Scan for the cell matching the given text and deliver its [X, Y] coordinate at center. 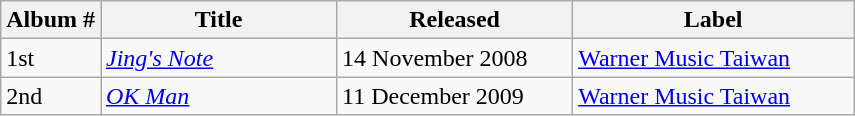
11 December 2009 [455, 96]
Album # [51, 20]
2nd [51, 96]
Released [455, 20]
OK Man [218, 96]
Jing's Note [218, 58]
14 November 2008 [455, 58]
Title [218, 20]
Label [714, 20]
1st [51, 58]
